Capture the cell that displays the provided text and extract its (X, Y) central coordinate. 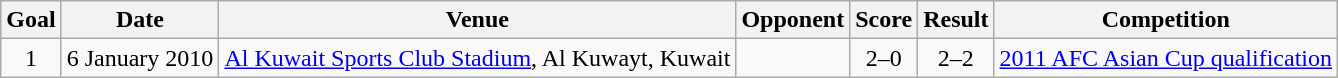
Score (884, 20)
2–2 (956, 58)
Goal (31, 20)
Opponent (793, 20)
6 January 2010 (140, 58)
2011 AFC Asian Cup qualification (1166, 58)
1 (31, 58)
Result (956, 20)
2–0 (884, 58)
Competition (1166, 20)
Venue (478, 20)
Date (140, 20)
Al Kuwait Sports Club Stadium, Al Kuwayt, Kuwait (478, 58)
